Extract the (x, y) coordinate from the center of the cell holding the provided text.  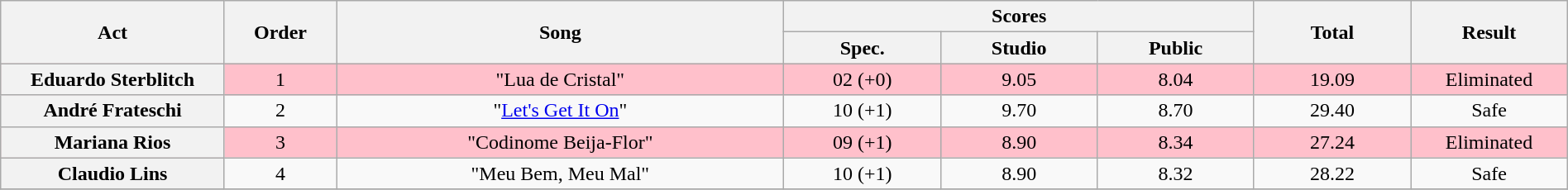
28.22 (1331, 173)
9.70 (1019, 111)
1 (280, 79)
Result (1489, 32)
4 (280, 173)
"Let's Get It On" (561, 111)
Act (112, 32)
8.34 (1176, 142)
Song (561, 32)
8.32 (1176, 173)
Claudio Lins (112, 173)
3 (280, 142)
2 (280, 111)
Spec. (862, 48)
8.70 (1176, 111)
02 (+0) (862, 79)
"Meu Bem, Meu Mal" (561, 173)
19.09 (1331, 79)
André Frateschi (112, 111)
27.24 (1331, 142)
Total (1331, 32)
Eduardo Sterblitch (112, 79)
8.04 (1176, 79)
Order (280, 32)
"Codinome Beija-Flor" (561, 142)
Mariana Rios (112, 142)
Studio (1019, 48)
Public (1176, 48)
Scores (1019, 17)
9.05 (1019, 79)
"Lua de Cristal" (561, 79)
29.40 (1331, 111)
09 (+1) (862, 142)
